Identify which cell holds the provided text, then report its [X, Y] central coordinate. 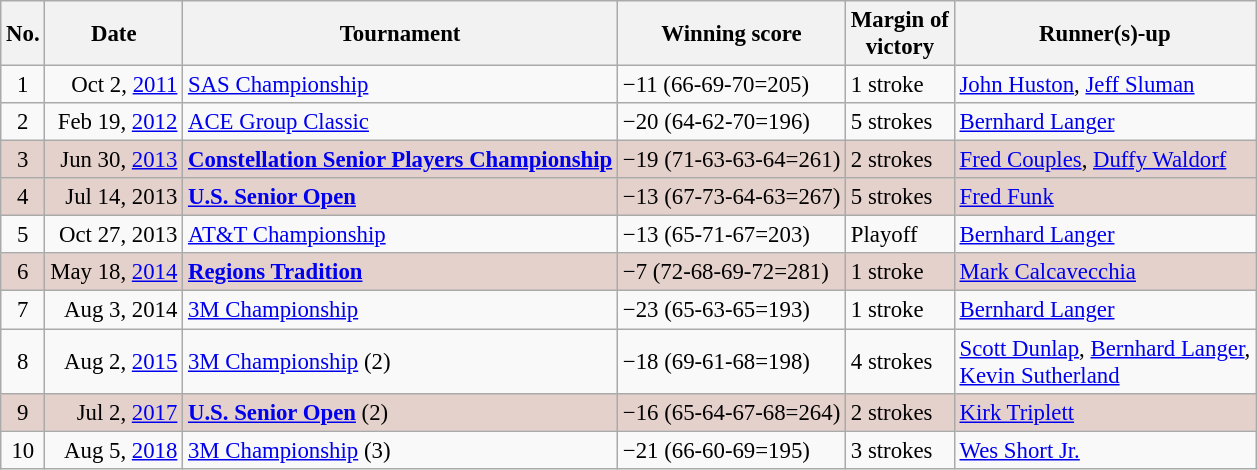
4 strokes [900, 362]
Fred Funk [1104, 197]
Jul 2, 2017 [114, 412]
U.S. Senior Open (2) [400, 412]
Runner(s)-up [1104, 34]
−16 (65-64-67-68=264) [732, 412]
Oct 2, 2011 [114, 85]
Scott Dunlap, Bernhard Langer, Kevin Sutherland [1104, 362]
Kirk Triplett [1104, 412]
3M Championship [400, 310]
May 18, 2014 [114, 273]
Regions Tradition [400, 273]
2 [23, 122]
Margin ofvictory [900, 34]
U.S. Senior Open [400, 197]
Feb 19, 2012 [114, 122]
Date [114, 34]
9 [23, 412]
6 [23, 273]
−18 (69-61-68=198) [732, 362]
Aug 5, 2018 [114, 450]
Tournament [400, 34]
4 [23, 197]
Aug 3, 2014 [114, 310]
8 [23, 362]
ACE Group Classic [400, 122]
Fred Couples, Duffy Waldorf [1104, 160]
−13 (67-73-64-63=267) [732, 197]
3M Championship (2) [400, 362]
−19 (71-63-63-64=261) [732, 160]
−11 (66-69-70=205) [732, 85]
3M Championship (3) [400, 450]
Jul 14, 2013 [114, 197]
10 [23, 450]
No. [23, 34]
3 [23, 160]
7 [23, 310]
Winning score [732, 34]
3 strokes [900, 450]
AT&T Championship [400, 235]
SAS Championship [400, 85]
John Huston, Jeff Sluman [1104, 85]
1 [23, 85]
−21 (66-60-69=195) [732, 450]
Constellation Senior Players Championship [400, 160]
−23 (65-63-65=193) [732, 310]
−20 (64-62-70=196) [732, 122]
Mark Calcavecchia [1104, 273]
Aug 2, 2015 [114, 362]
5 [23, 235]
Wes Short Jr. [1104, 450]
Oct 27, 2013 [114, 235]
−13 (65-71-67=203) [732, 235]
Playoff [900, 235]
−7 (72-68-69-72=281) [732, 273]
Jun 30, 2013 [114, 160]
